Search for the cell housing the specified text and yield its [x, y] center coordinate. 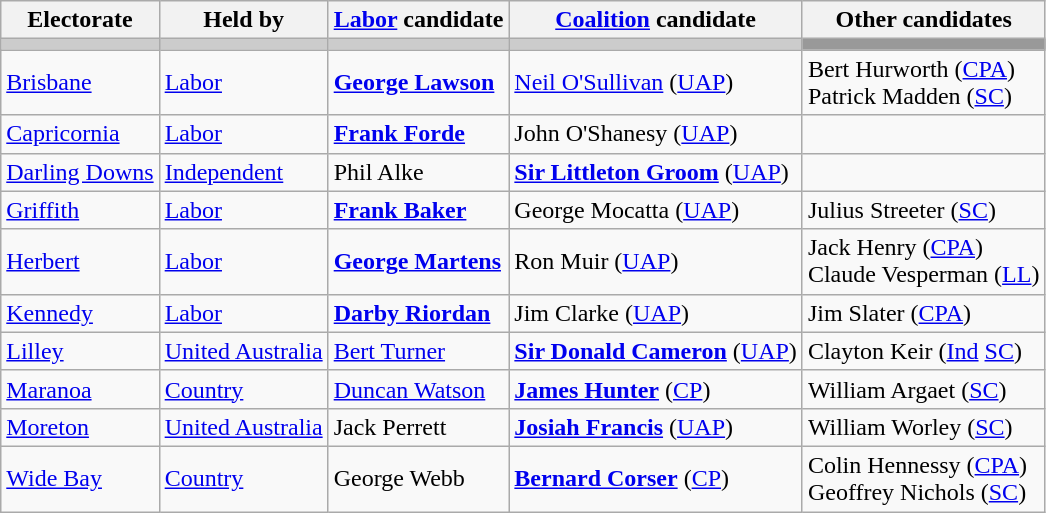
James Hunter (CP) [656, 389]
Colin Hennessy (CPA)Geoffrey Nichols (SC) [924, 478]
George Mocatta (UAP) [656, 210]
Moreton [80, 427]
Phil Alke [418, 172]
Darling Downs [80, 172]
Independent [244, 172]
Held by [244, 20]
Ron Muir (UAP) [656, 262]
Julius Streeter (SC) [924, 210]
Lilley [80, 351]
Bernard Corser (CP) [656, 478]
Jack Henry (CPA)Claude Vesperman (LL) [924, 262]
Frank Baker [418, 210]
Josiah Francis (UAP) [656, 427]
Darby Riordan [418, 313]
Herbert [80, 262]
Neil O'Sullivan (UAP) [656, 82]
John O'Shanesy (UAP) [656, 134]
Wide Bay [80, 478]
Other candidates [924, 20]
Jim Clarke (UAP) [656, 313]
Labor candidate [418, 20]
Jack Perrett [418, 427]
Maranoa [80, 389]
Clayton Keir (Ind SC) [924, 351]
Sir Donald Cameron (UAP) [656, 351]
Duncan Watson [418, 389]
Electorate [80, 20]
William Worley (SC) [924, 427]
George Martens [418, 262]
Capricornia [80, 134]
Brisbane [80, 82]
Coalition candidate [656, 20]
George Lawson [418, 82]
Bert Turner [418, 351]
Bert Hurworth (CPA)Patrick Madden (SC) [924, 82]
Frank Forde [418, 134]
Griffith [80, 210]
Sir Littleton Groom (UAP) [656, 172]
William Argaet (SC) [924, 389]
George Webb [418, 478]
Jim Slater (CPA) [924, 313]
Kennedy [80, 313]
